Extract the (x, y) coordinate from the center of the cell holding the provided text.  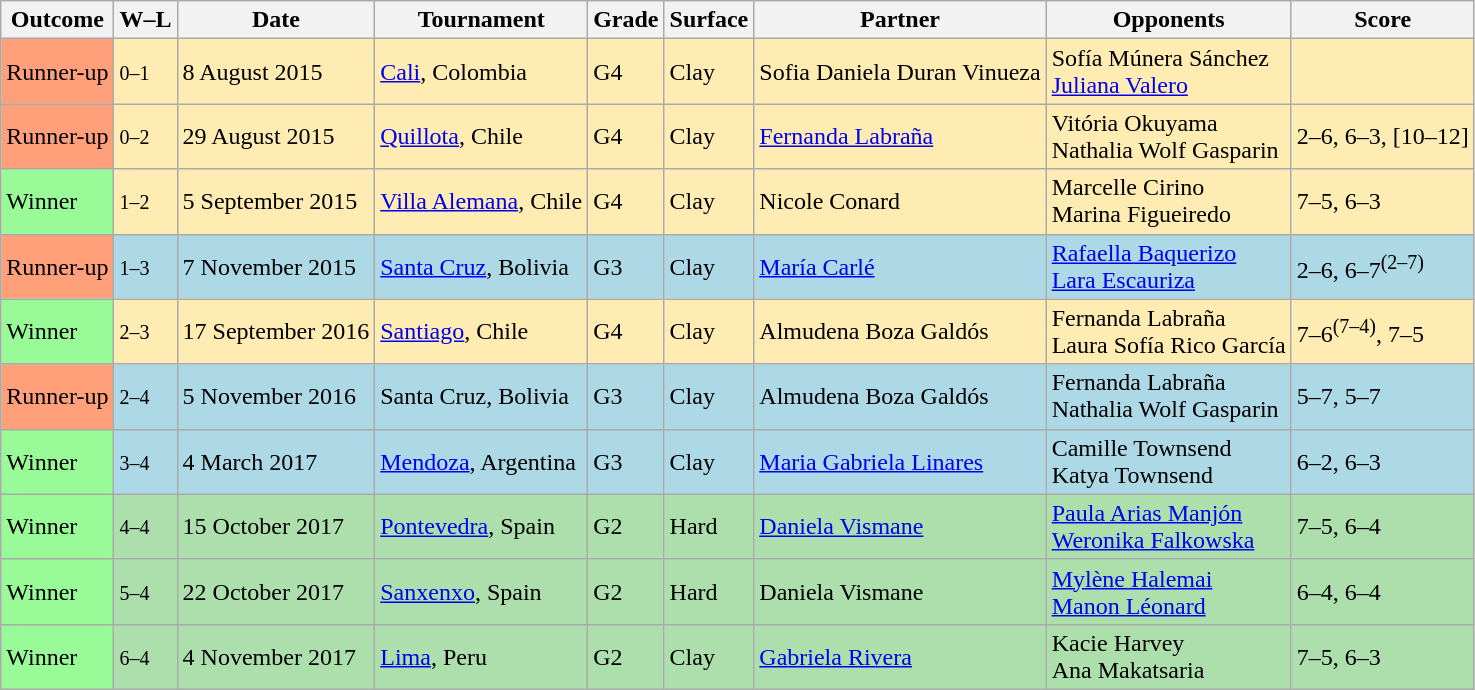
Maria Gabriela Linares (900, 462)
5 November 2016 (276, 396)
7 November 2015 (276, 266)
6–4, 6–4 (1382, 592)
Partner (900, 20)
Date (276, 20)
2–6, 6–3, [10–12] (1382, 136)
17 September 2016 (276, 332)
Tournament (482, 20)
W–L (146, 20)
29 August 2015 (276, 136)
Gabriela Rivera (900, 656)
2–6, 6–7(2–7) (1382, 266)
Paula Arias Manjón Weronika Falkowska (1168, 526)
8 August 2015 (276, 72)
4–4 (146, 526)
15 October 2017 (276, 526)
4 March 2017 (276, 462)
Fernanda Labraña Laura Sofía Rico García (1168, 332)
1–2 (146, 202)
Sofía Múnera Sánchez Juliana Valero (1168, 72)
0–1 (146, 72)
María Carlé (900, 266)
7–6(7–4), 7–5 (1382, 332)
Opponents (1168, 20)
5–4 (146, 592)
Pontevedra, Spain (482, 526)
Santiago, Chile (482, 332)
5–7, 5–7 (1382, 396)
Sanxenxo, Spain (482, 592)
7–5, 6–4 (1382, 526)
Outcome (58, 20)
2–4 (146, 396)
6–2, 6–3 (1382, 462)
3–4 (146, 462)
Fernanda Labraña Nathalia Wolf Gasparin (1168, 396)
1–3 (146, 266)
Fernanda Labraña (900, 136)
Villa Alemana, Chile (482, 202)
Cali, Colombia (482, 72)
Mylène Halemai Manon Léonard (1168, 592)
Vitória Okuyama Nathalia Wolf Gasparin (1168, 136)
Quillota, Chile (482, 136)
5 September 2015 (276, 202)
Kacie Harvey Ana Makatsaria (1168, 656)
22 October 2017 (276, 592)
Camille Townsend Katya Townsend (1168, 462)
Lima, Peru (482, 656)
Mendoza, Argentina (482, 462)
Surface (709, 20)
6–4 (146, 656)
Rafaella Baquerizo Lara Escauriza (1168, 266)
Marcelle Cirino Marina Figueiredo (1168, 202)
2–3 (146, 332)
4 November 2017 (276, 656)
Score (1382, 20)
Nicole Conard (900, 202)
0–2 (146, 136)
Sofia Daniela Duran Vinueza (900, 72)
Grade (626, 20)
